Capture the cell that displays the provided text and extract its (X, Y) central coordinate. 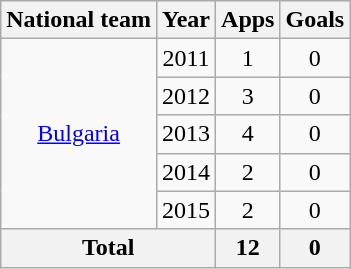
Year (186, 20)
2015 (186, 210)
3 (248, 96)
4 (248, 134)
Goals (315, 20)
2012 (186, 96)
2013 (186, 134)
Bulgaria (79, 134)
2014 (186, 172)
Total (108, 248)
National team (79, 20)
12 (248, 248)
2011 (186, 58)
1 (248, 58)
Apps (248, 20)
